Pinpoint the cell where the given text exists, returning its (X, Y) midpoint coordinate. 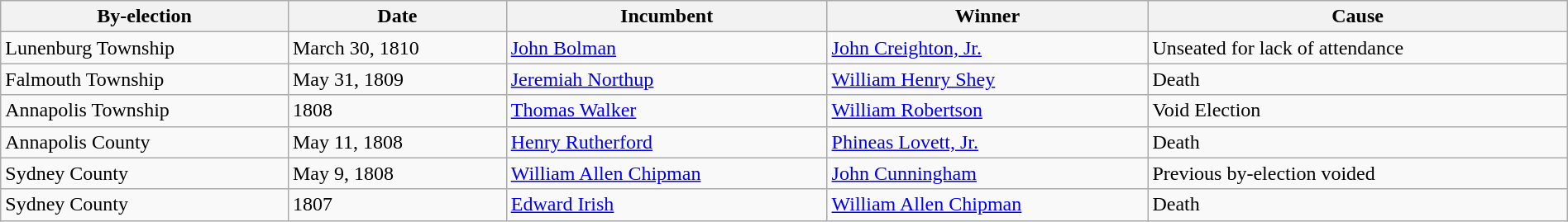
Henry Rutherford (667, 142)
John Creighton, Jr. (987, 48)
Winner (987, 17)
Incumbent (667, 17)
Falmouth Township (145, 79)
Cause (1358, 17)
Unseated for lack of attendance (1358, 48)
By-election (145, 17)
Date (397, 17)
Void Election (1358, 111)
Previous by-election voided (1358, 173)
Phineas Lovett, Jr. (987, 142)
Annapolis County (145, 142)
Thomas Walker (667, 111)
March 30, 1810 (397, 48)
Annapolis Township (145, 111)
John Bolman (667, 48)
Lunenburg Township (145, 48)
May 9, 1808 (397, 173)
May 11, 1808 (397, 142)
Edward Irish (667, 205)
Jeremiah Northup (667, 79)
May 31, 1809 (397, 79)
1808 (397, 111)
John Cunningham (987, 173)
William Robertson (987, 111)
William Henry Shey (987, 79)
1807 (397, 205)
